Identify which cell holds the provided text, then report its [X, Y] central coordinate. 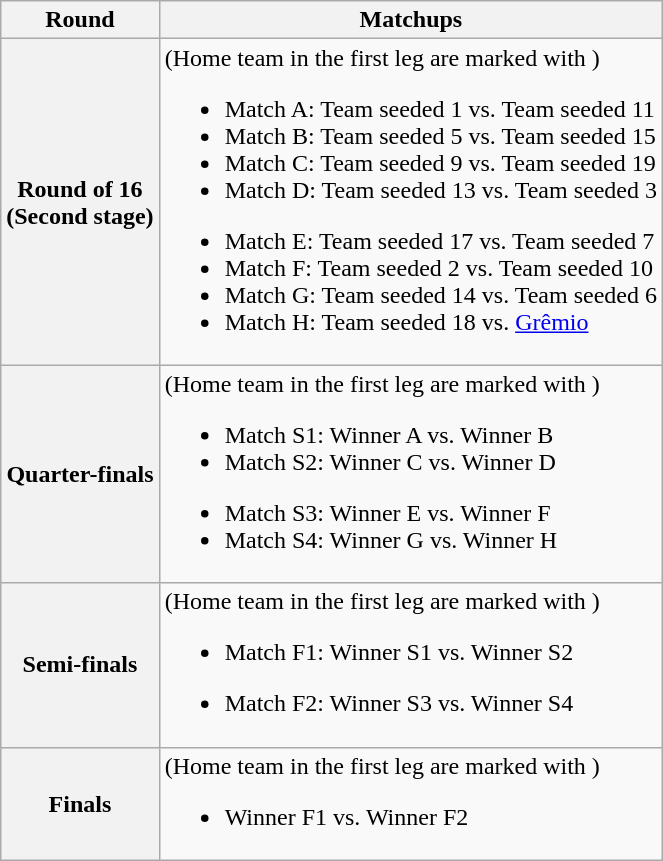
Semi-finals [80, 665]
Finals [80, 804]
Matchups [410, 20]
Round of 16(Second stage) [80, 202]
(Home team in the first leg are marked with ) Match F1: Winner S1 vs. Winner S2 Match F2: Winner S3 vs. Winner S4 [410, 665]
Quarter-finals [80, 474]
(Home team in the first leg are marked with )Winner F1 vs. Winner F2 [410, 804]
Round [80, 20]
